Scan for the cell matching the given text and deliver its [X, Y] coordinate at center. 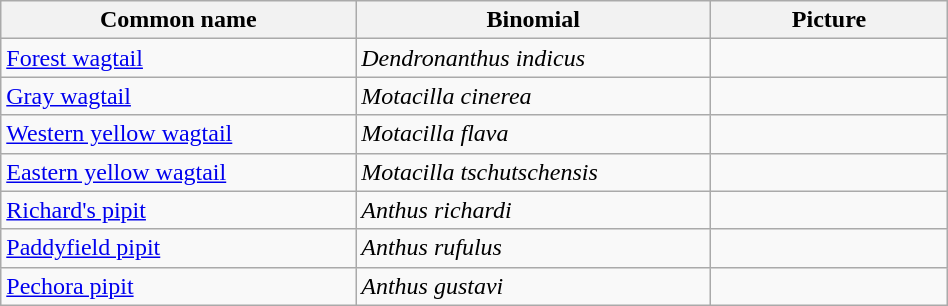
Richard's pipit [178, 210]
Dendronanthus indicus [534, 58]
Anthus gustavi [534, 286]
Motacilla flava [534, 134]
Anthus richardi [534, 210]
Picture [830, 20]
Western yellow wagtail [178, 134]
Motacilla cinerea [534, 96]
Pechora pipit [178, 286]
Common name [178, 20]
Paddyfield pipit [178, 248]
Forest wagtail [178, 58]
Gray wagtail [178, 96]
Anthus rufulus [534, 248]
Eastern yellow wagtail [178, 172]
Binomial [534, 20]
Motacilla tschutschensis [534, 172]
